From the cell containing the given text, extract its center point as (X, Y) coordinate. 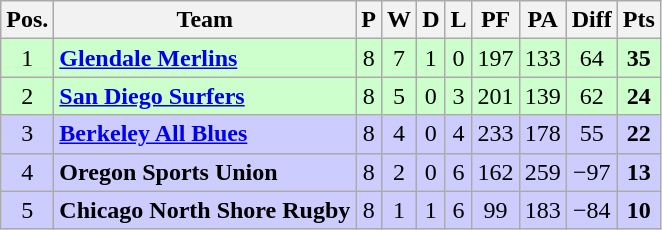
Pts (638, 20)
55 (592, 134)
201 (496, 96)
35 (638, 58)
Berkeley All Blues (205, 134)
L (458, 20)
−97 (592, 172)
7 (400, 58)
133 (542, 58)
D (431, 20)
San Diego Surfers (205, 96)
64 (592, 58)
162 (496, 172)
233 (496, 134)
62 (592, 96)
Diff (592, 20)
139 (542, 96)
−84 (592, 210)
24 (638, 96)
Glendale Merlins (205, 58)
W (400, 20)
22 (638, 134)
259 (542, 172)
Oregon Sports Union (205, 172)
Chicago North Shore Rugby (205, 210)
P (369, 20)
197 (496, 58)
178 (542, 134)
183 (542, 210)
PF (496, 20)
Team (205, 20)
Pos. (28, 20)
PA (542, 20)
13 (638, 172)
10 (638, 210)
99 (496, 210)
